Locate the cell with the specified text and output its [X, Y] center coordinate. 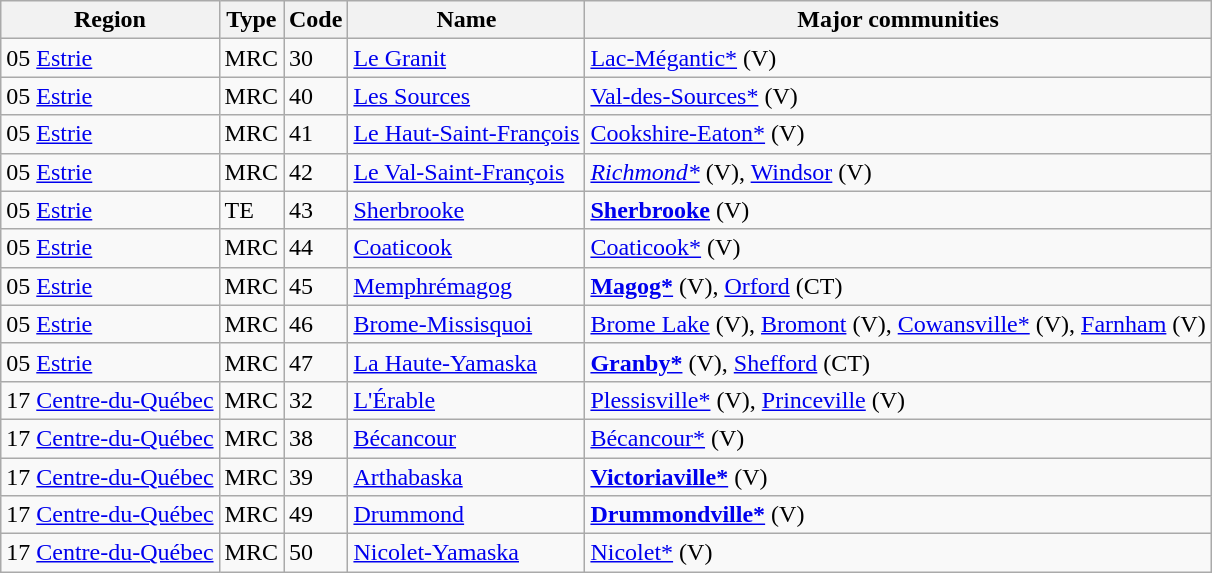
La Haute-Yamaska [466, 362]
Name [466, 20]
40 [316, 96]
39 [316, 477]
38 [316, 438]
Code [316, 20]
30 [316, 58]
Arthabaska [466, 477]
Bécancour* (V) [898, 438]
L'Érable [466, 400]
Le Val-Saint-François [466, 172]
Cookshire-Eaton* (V) [898, 134]
49 [316, 515]
Val-des-Sources* (V) [898, 96]
32 [316, 400]
46 [316, 324]
Bécancour [466, 438]
Victoriaville* (V) [898, 477]
TE [251, 210]
Richmond* (V), Windsor (V) [898, 172]
41 [316, 134]
Le Granit [466, 58]
44 [316, 248]
Drummond [466, 515]
Type [251, 20]
Memphrémagog [466, 286]
Drummondville* (V) [898, 515]
Plessisville* (V), Princeville (V) [898, 400]
50 [316, 553]
Coaticook [466, 248]
Brome-Missisquoi [466, 324]
Nicolet-Yamaska [466, 553]
Region [110, 20]
Lac-Mégantic* (V) [898, 58]
Les Sources [466, 96]
43 [316, 210]
Brome Lake (V), Bromont (V), Cowansville* (V), Farnham (V) [898, 324]
Nicolet* (V) [898, 553]
Sherbrooke [466, 210]
Magog* (V), Orford (CT) [898, 286]
Sherbrooke (V) [898, 210]
Granby* (V), Shefford (CT) [898, 362]
Coaticook* (V) [898, 248]
42 [316, 172]
45 [316, 286]
Le Haut-Saint-François [466, 134]
47 [316, 362]
Major communities [898, 20]
